From the cell containing the given text, extract its center point as [X, Y] coordinate. 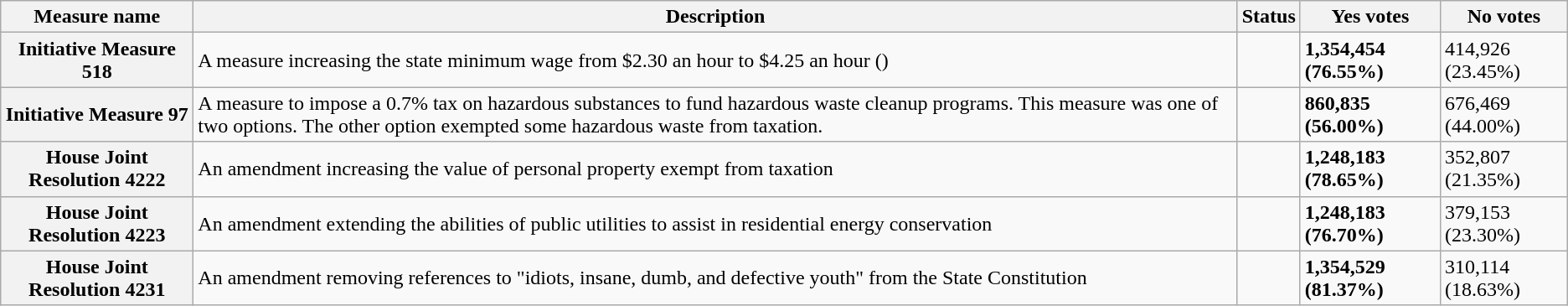
A measure increasing the state minimum wage from $2.30 an hour to $4.25 an hour () [715, 60]
414,926 (23.45%) [1504, 60]
676,469 (44.00%) [1504, 114]
1,354,454 (76.55%) [1370, 60]
An amendment extending the abilities of public utilities to assist in residential energy conservation [715, 223]
Yes votes [1370, 17]
Status [1268, 17]
House Joint Resolution 4222 [97, 169]
No votes [1504, 17]
Description [715, 17]
House Joint Resolution 4231 [97, 278]
860,835 (56.00%) [1370, 114]
House Joint Resolution 4223 [97, 223]
An amendment increasing the value of personal property exempt from taxation [715, 169]
Initiative Measure 97 [97, 114]
Initiative Measure 518 [97, 60]
1,248,183 (76.70%) [1370, 223]
310,114 (18.63%) [1504, 278]
1,248,183 (78.65%) [1370, 169]
1,354,529 (81.37%) [1370, 278]
An amendment removing references to "idiots, insane, dumb, and defective youth" from the State Constitution [715, 278]
Measure name [97, 17]
352,807 (21.35%) [1504, 169]
379,153 (23.30%) [1504, 223]
